Return [X, Y] of the center of cell containing provided text 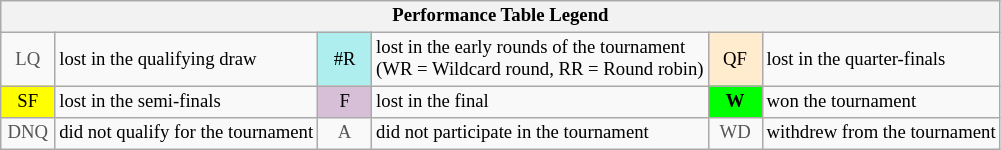
won the tournament [881, 102]
WD [735, 134]
did not participate in the tournament [540, 134]
lost in the early rounds of the tournament(WR = Wildcard round, RR = Round robin) [540, 60]
#R [345, 60]
LQ [28, 60]
Performance Table Legend [500, 16]
W [735, 102]
withdrew from the tournament [881, 134]
A [345, 134]
lost in the quarter-finals [881, 60]
lost in the semi-finals [186, 102]
DNQ [28, 134]
lost in the final [540, 102]
F [345, 102]
SF [28, 102]
did not qualify for the tournament [186, 134]
lost in the qualifying draw [186, 60]
QF [735, 60]
